Capture the cell that displays the provided text and extract its (x, y) central coordinate. 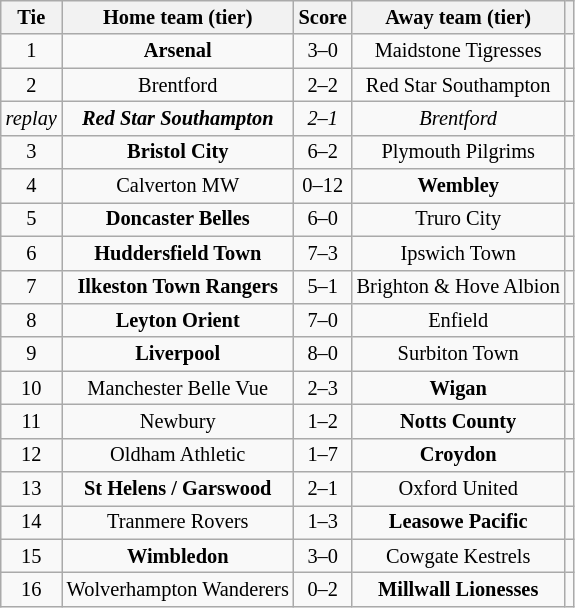
Enfield (458, 320)
Cowgate Kestrels (458, 556)
4 (32, 186)
Plymouth Pilgrims (458, 152)
Notts County (458, 421)
Wigan (458, 388)
16 (32, 589)
8 (32, 320)
Bristol City (178, 152)
12 (32, 455)
15 (32, 556)
1–7 (323, 455)
Oxford United (458, 489)
Ilkeston Town Rangers (178, 287)
Tranmere Rovers (178, 522)
11 (32, 421)
8–0 (323, 354)
7–0 (323, 320)
Doncaster Belles (178, 219)
2 (32, 85)
2–2 (323, 85)
Surbiton Town (458, 354)
Tie (32, 17)
Leasowe Pacific (458, 522)
Huddersfield Town (178, 253)
Ipswich Town (458, 253)
Wembley (458, 186)
St Helens / Garswood (178, 489)
5–1 (323, 287)
Liverpool (178, 354)
2–3 (323, 388)
9 (32, 354)
0–2 (323, 589)
7–3 (323, 253)
14 (32, 522)
0–12 (323, 186)
Score (323, 17)
Manchester Belle Vue (178, 388)
Brighton & Hove Albion (458, 287)
Home team (tier) (178, 17)
Oldham Athletic (178, 455)
6 (32, 253)
Croydon (458, 455)
Wolverhampton Wanderers (178, 589)
Wimbledon (178, 556)
1–2 (323, 421)
Millwall Lionesses (458, 589)
1 (32, 51)
6–2 (323, 152)
Away team (tier) (458, 17)
13 (32, 489)
Leyton Orient (178, 320)
1–3 (323, 522)
6–0 (323, 219)
10 (32, 388)
Calverton MW (178, 186)
3 (32, 152)
7 (32, 287)
Maidstone Tigresses (458, 51)
replay (32, 118)
5 (32, 219)
Truro City (458, 219)
Newbury (178, 421)
Arsenal (178, 51)
